Return [x, y] of the center of cell containing provided text 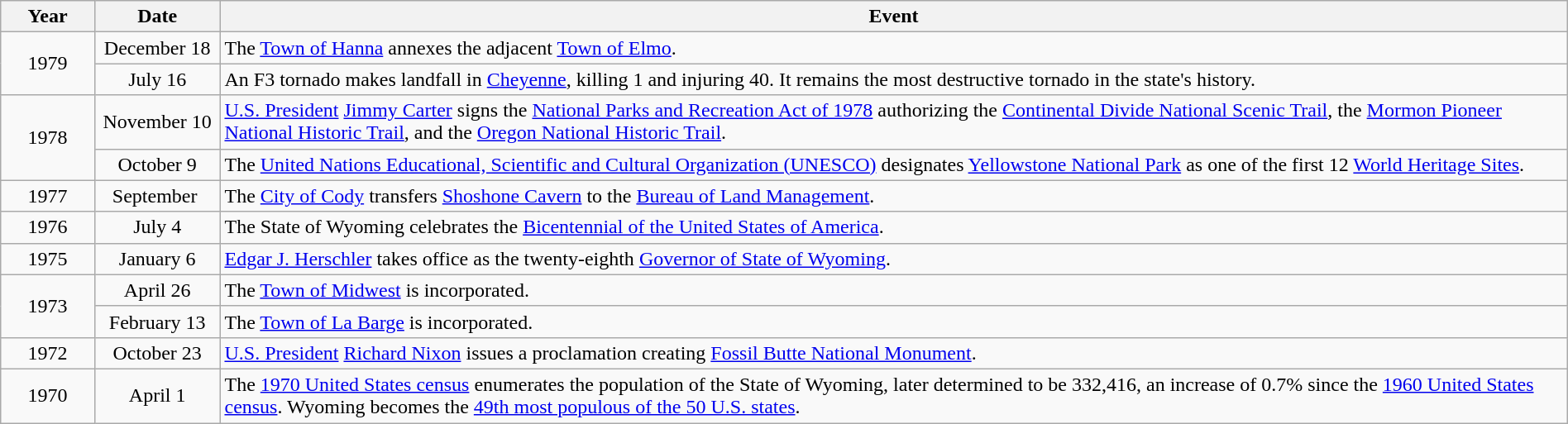
Date [157, 17]
January 6 [157, 259]
The Town of Midwest is incorporated. [893, 290]
1976 [48, 227]
Edgar J. Herschler takes office as the twenty-eighth Governor of State of Wyoming. [893, 259]
1972 [48, 353]
U.S. President Richard Nixon issues a proclamation creating Fossil Butte National Monument. [893, 353]
October 9 [157, 164]
1977 [48, 196]
The Town of Hanna annexes the adjacent Town of Elmo. [893, 48]
An F3 tornado makes landfall in Cheyenne, killing 1 and injuring 40. It remains the most destructive tornado in the state's history. [893, 79]
Year [48, 17]
April 26 [157, 290]
October 23 [157, 353]
Event [893, 17]
September [157, 196]
February 13 [157, 322]
December 18 [157, 48]
1979 [48, 64]
November 10 [157, 122]
The Town of La Barge is incorporated. [893, 322]
July 16 [157, 79]
1978 [48, 137]
1973 [48, 306]
1970 [48, 395]
The State of Wyoming celebrates the Bicentennial of the United States of America. [893, 227]
The City of Cody transfers Shoshone Cavern to the Bureau of Land Management. [893, 196]
April 1 [157, 395]
July 4 [157, 227]
1975 [48, 259]
